Provide the (x, y) coordinate of the cell's center where the given text is located.  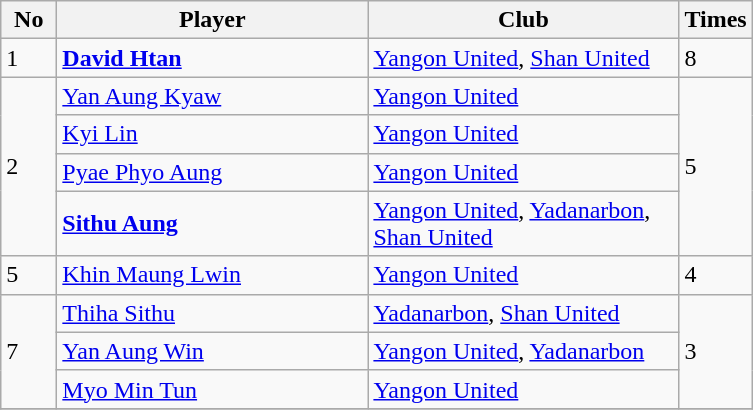
No (29, 20)
David Htan (212, 58)
Kyi Lin (212, 134)
Yangon United, Shan United (524, 58)
1 (29, 58)
Myo Min Tun (212, 389)
3 (716, 351)
8 (716, 58)
Yangon United, Yadanarbon, Shan United (524, 224)
Club (524, 20)
Khin Maung Lwin (212, 275)
2 (29, 166)
Thiha Sithu (212, 313)
Yan Aung Kyaw (212, 96)
Yangon United, Yadanarbon (524, 351)
7 (29, 351)
Sithu Aung (212, 224)
Pyae Phyo Aung (212, 172)
4 (716, 275)
Yan Aung Win (212, 351)
Yadanarbon, Shan United (524, 313)
Player (212, 20)
Times (716, 20)
